Output the [X, Y] coordinate of the center of the cell containing the given text.  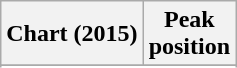
Peak position [189, 34]
Chart (2015) [72, 34]
